Return (X, Y) of the center of cell containing provided text 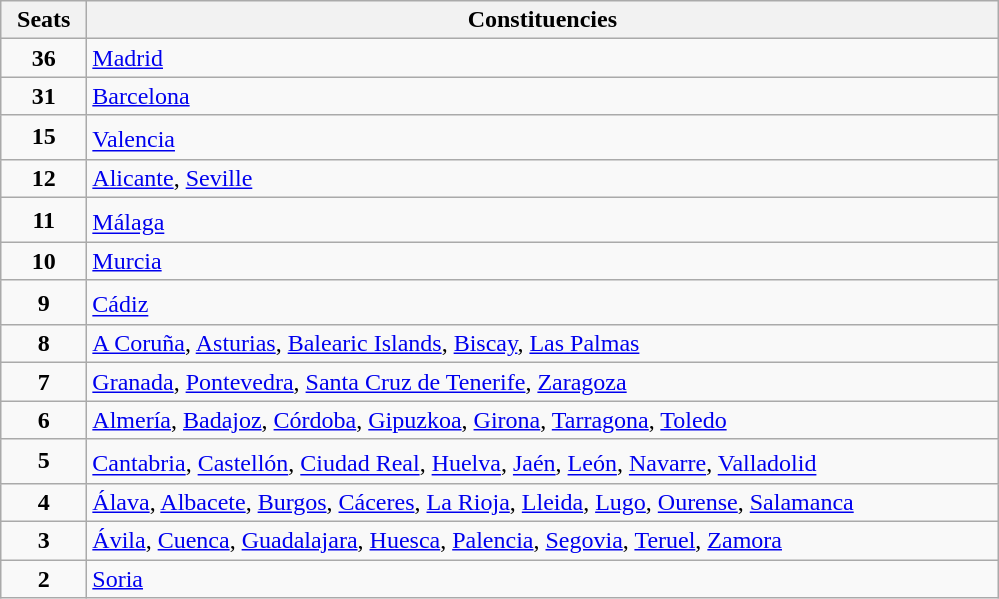
A Coruña, Asturias, Balearic Islands, Biscay, Las Palmas (542, 344)
3 (44, 541)
7 (44, 382)
5 (44, 462)
Seats (44, 20)
12 (44, 178)
15 (44, 138)
6 (44, 420)
Álava, Albacete, Burgos, Cáceres, La Rioja, Lleida, Lugo, Ourense, Salamanca (542, 502)
8 (44, 344)
Cantabria, Castellón, Ciudad Real, Huelva, Jaén, León, Navarre, Valladolid (542, 462)
11 (44, 220)
Granada, Pontevedra, Santa Cruz de Tenerife, Zaragoza (542, 382)
Constituencies (542, 20)
4 (44, 502)
2 (44, 579)
Málaga (542, 220)
Almería, Badajoz, Córdoba, Gipuzkoa, Girona, Tarragona, Toledo (542, 420)
Madrid (542, 58)
Ávila, Cuenca, Guadalajara, Huesca, Palencia, Segovia, Teruel, Zamora (542, 541)
31 (44, 96)
Murcia (542, 261)
36 (44, 58)
Valencia (542, 138)
Cádiz (542, 302)
Soria (542, 579)
Alicante, Seville (542, 178)
9 (44, 302)
Barcelona (542, 96)
10 (44, 261)
